Pinpoint the cell where the given text exists, returning its [X, Y] midpoint coordinate. 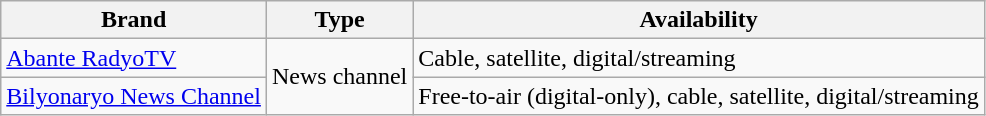
Availability [699, 20]
Bilyonaryo News Channel [134, 96]
Type [339, 20]
Cable, satellite, digital/streaming [699, 58]
Brand [134, 20]
Abante RadyoTV [134, 58]
Free-to-air (digital-only), cable, satellite, digital/streaming [699, 96]
News channel [339, 77]
